For the text-containing cell, return its midpoint in [x, y] coordinate format. 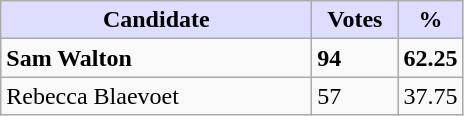
62.25 [430, 58]
% [430, 20]
Rebecca Blaevoet [156, 96]
37.75 [430, 96]
94 [355, 58]
57 [355, 96]
Votes [355, 20]
Sam Walton [156, 58]
Candidate [156, 20]
